Pinpoint the cell where the given text exists, returning its (x, y) midpoint coordinate. 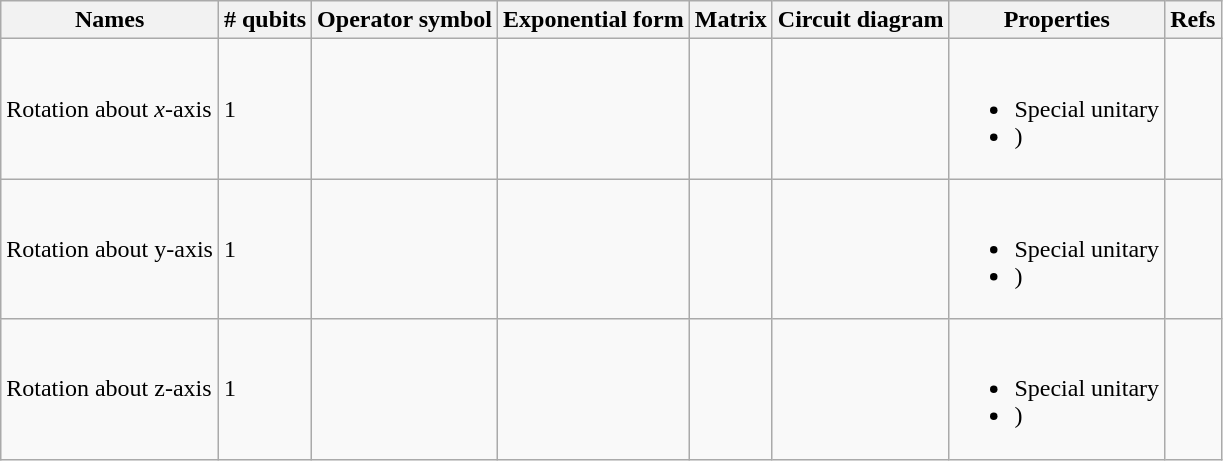
Names (110, 20)
Matrix (730, 20)
Rotation about z-axis (110, 389)
Rotation about x-axis (110, 109)
Operator symbol (405, 20)
Exponential form (594, 20)
# qubits (264, 20)
Rotation about y-axis (110, 249)
Properties (1057, 20)
Circuit diagram (860, 20)
Refs (1193, 20)
